For the text-containing cell, return its midpoint in [x, y] coordinate format. 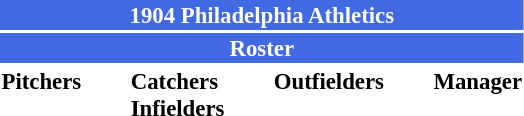
1904 Philadelphia Athletics [262, 15]
Roster [262, 48]
